Locate the cell with the specified text and output its [X, Y] center coordinate. 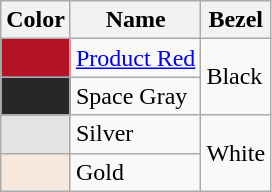
Gold [135, 172]
White [236, 153]
Silver [135, 134]
Name [135, 20]
Bezel [236, 20]
Black [236, 77]
Color [36, 20]
Product Red [135, 58]
Space Gray [135, 96]
